Return the (x, y) coordinate for the center point of the cell that contains the specified text.  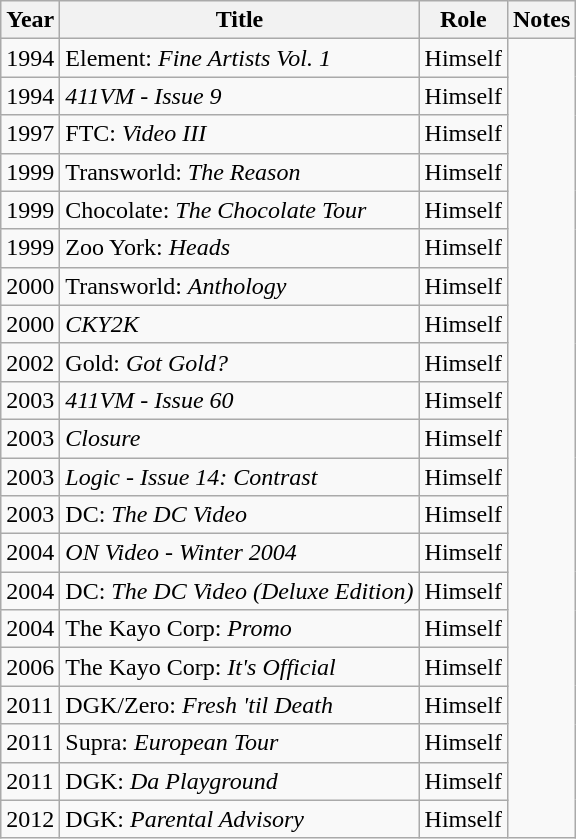
DGK: Da Playground (240, 781)
DGK/Zero: Fresh 'til Death (240, 705)
Transworld: Anthology (240, 286)
Gold: Got Gold? (240, 362)
411VM - Issue 60 (240, 400)
FTC: Video III (240, 134)
Role (463, 20)
411VM - Issue 9 (240, 96)
DC: The DC Video (Deluxe Edition) (240, 591)
Element: Fine Artists Vol. 1 (240, 58)
ON Video - Winter 2004 (240, 553)
Transworld: The Reason (240, 172)
The Kayo Corp: It's Official (240, 667)
DC: The DC Video (240, 515)
Title (240, 20)
1997 (30, 134)
Notes (541, 20)
Supra: European Tour (240, 743)
2012 (30, 819)
2006 (30, 667)
Chocolate: The Chocolate Tour (240, 210)
Logic - Issue 14: Contrast (240, 477)
CKY2K (240, 324)
2002 (30, 362)
Year (30, 20)
Zoo York: Heads (240, 248)
The Kayo Corp: Promo (240, 629)
DGK: Parental Advisory (240, 819)
Closure (240, 438)
